Search for the cell housing the specified text and yield its [X, Y] center coordinate. 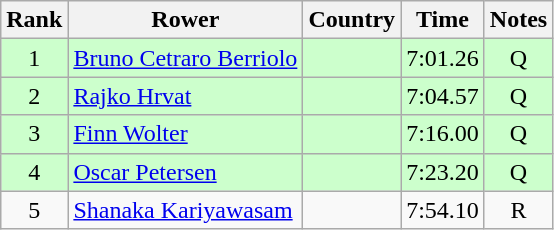
5 [34, 210]
7:16.00 [443, 134]
Country [352, 20]
Rank [34, 20]
3 [34, 134]
Oscar Petersen [186, 172]
7:04.57 [443, 96]
Rajko Hrvat [186, 96]
Finn Wolter [186, 134]
2 [34, 96]
1 [34, 58]
Notes [518, 20]
R [518, 210]
Rower [186, 20]
7:54.10 [443, 210]
Time [443, 20]
4 [34, 172]
Shanaka Kariyawasam [186, 210]
Bruno Cetraro Berriolo [186, 58]
7:01.26 [443, 58]
7:23.20 [443, 172]
